For the text-containing cell, return its midpoint in [x, y] coordinate format. 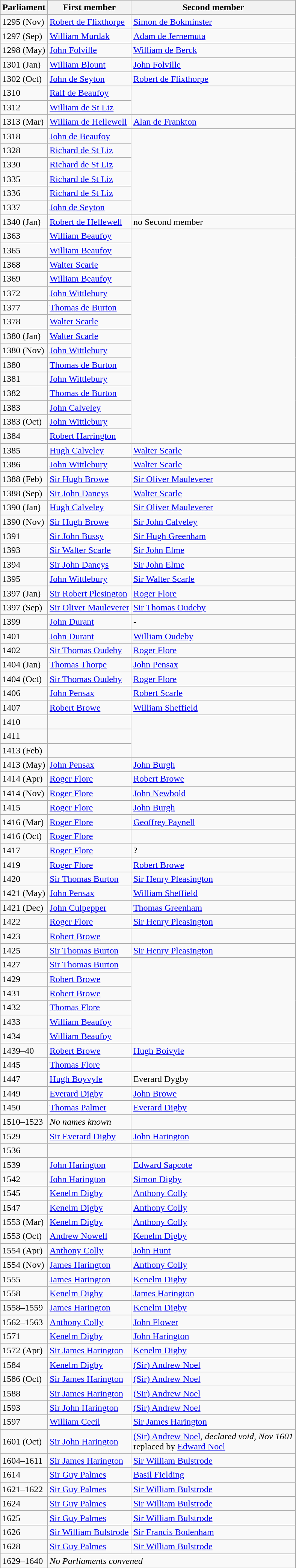
1380 [24, 365]
1555 [24, 1279]
Robert de Hellewell [89, 222]
1312 [24, 107]
1539 [24, 1165]
Sir John Calveley [213, 522]
1597 [24, 1422]
1380 (Jan) [24, 336]
1393 [24, 550]
1406 [24, 693]
1425 [24, 950]
1572 (Apr) [24, 1351]
Sir John Bussy [89, 536]
1542 [24, 1179]
1413 (Feb) [24, 750]
William Blount [89, 65]
no Second member [213, 222]
1431 [24, 993]
Edward Sapcote [213, 1165]
1584 [24, 1365]
1529 [24, 1136]
1402 [24, 651]
Alan de Frankton [213, 122]
First member [89, 8]
Robert Harrington [89, 436]
1416 (Oct) [24, 836]
John Hunt [213, 1250]
Sir Francis Bodenham [213, 1532]
1432 [24, 1008]
1313 (Mar) [24, 122]
1586 (Oct) [24, 1379]
Second member [213, 8]
Thomas Thorpe [89, 665]
1414 (Apr) [24, 779]
1562–1563 [24, 1322]
John Culpepper [89, 908]
1447 [24, 1079]
1330 [24, 164]
1604–1611 [24, 1461]
William Murdak [89, 36]
1390 (Nov) [24, 522]
1297 (Sep) [24, 36]
1401 [24, 636]
1413 (May) [24, 765]
1383 (Oct) [24, 422]
Sir Robert Plesington [89, 593]
1340 (Jan) [24, 222]
1365 [24, 250]
1510–1523 [24, 1122]
John Browe [213, 1094]
? [213, 850]
John Flower [213, 1322]
1420 [24, 879]
Everard Dygby [213, 1079]
William Oudeby [213, 636]
1554 (Nov) [24, 1265]
1411 [24, 736]
1625 [24, 1518]
1601 (Oct) [24, 1441]
Thomas Palmer [89, 1108]
1385 [24, 450]
1380 (Nov) [24, 350]
1386 [24, 465]
Andrew Nowell [89, 1236]
- [213, 622]
1404 (Oct) [24, 679]
(Sir) Andrew Noel, declared void, Nov 1601 replaced by Edward Noel [213, 1441]
Geoffrey Paynell [213, 822]
1335 [24, 179]
1417 [24, 850]
1588 [24, 1393]
1295 (Nov) [24, 22]
1390 (Jan) [24, 508]
William de St Liz [89, 107]
1302 (Oct) [24, 79]
1337 [24, 208]
1427 [24, 965]
1384 [24, 436]
Hugh Boivyle [213, 1050]
No names known [89, 1122]
Ralf de Beaufoy [89, 93]
1614 [24, 1475]
Adam de Jernemuta [213, 36]
Sir Hugh Greenham [213, 536]
1593 [24, 1408]
John Calveley [89, 407]
1450 [24, 1108]
1378 [24, 322]
1395 [24, 579]
Basil Fielding [213, 1475]
Parliament [24, 8]
Robert Scarle [213, 693]
1336 [24, 193]
John Newbold [213, 793]
1369 [24, 279]
1381 [24, 379]
William Cecil [89, 1422]
No Parliaments convened [171, 1560]
1419 [24, 865]
1301 (Jan) [24, 65]
1558–1559 [24, 1307]
1545 [24, 1193]
1558 [24, 1293]
1449 [24, 1094]
1407 [24, 708]
William de Hellewell [89, 122]
1388 (Feb) [24, 479]
1415 [24, 807]
1414 (Nov) [24, 793]
1377 [24, 307]
1382 [24, 393]
1388 (Sep) [24, 493]
1416 (Mar) [24, 822]
1422 [24, 922]
1429 [24, 979]
1394 [24, 565]
1445 [24, 1065]
1624 [24, 1503]
1423 [24, 936]
1368 [24, 265]
1399 [24, 622]
Hugh Boyvyle [89, 1079]
1363 [24, 236]
1318 [24, 136]
1621–1622 [24, 1489]
1328 [24, 150]
1626 [24, 1532]
1404 (Jan) [24, 665]
1421 (Dec) [24, 908]
1421 (May) [24, 893]
1391 [24, 536]
1553 (Mar) [24, 1222]
1372 [24, 293]
Simon Digby [213, 1179]
1554 (Apr) [24, 1250]
1439–40 [24, 1050]
1383 [24, 407]
1397 (Sep) [24, 607]
1629–1640 [24, 1560]
1310 [24, 93]
1571 [24, 1336]
1434 [24, 1036]
1553 (Oct) [24, 1236]
1628 [24, 1546]
William de Berck [213, 50]
1536 [24, 1151]
Sir Everard Digby [89, 1136]
Simon de Bokminster [213, 22]
1298 (May) [24, 50]
John de Beaufoy [89, 136]
1433 [24, 1022]
Thomas Greenham [213, 908]
1410 [24, 722]
1397 (Jan) [24, 593]
1547 [24, 1208]
